Output the [X, Y] coordinate of the center of the cell containing the given text.  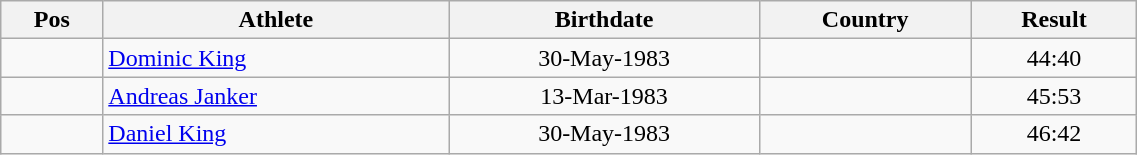
Dominic King [276, 58]
Daniel King [276, 134]
Birthdate [604, 20]
Athlete [276, 20]
44:40 [1054, 58]
45:53 [1054, 96]
Andreas Janker [276, 96]
46:42 [1054, 134]
Pos [52, 20]
Result [1054, 20]
Country [865, 20]
13-Mar-1983 [604, 96]
